Identify which cell holds the provided text, then report its [X, Y] central coordinate. 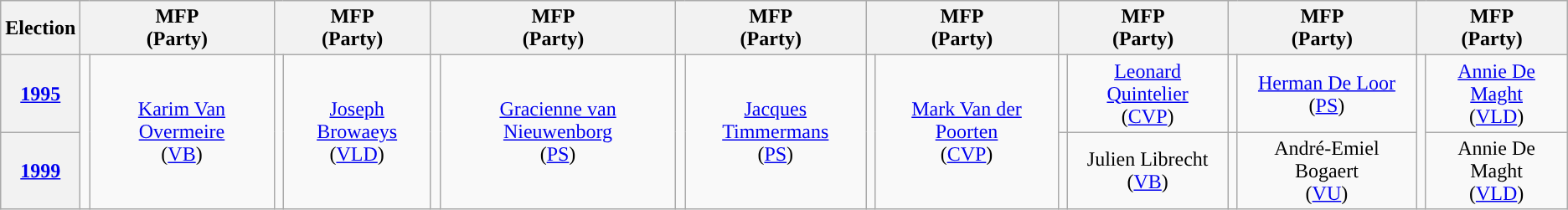
Karim Van Overmeire(VB) [182, 132]
Gracienne van Nieuwenborg(PS) [558, 132]
Julien Librecht(VB) [1148, 171]
Election [40, 28]
André-Emiel Bogaert(VU) [1327, 171]
1995 [40, 94]
Joseph Browaeys(VLD) [357, 132]
Mark Van der Poorten(CVP) [967, 132]
1999 [40, 171]
Leonard Quintelier(CVP) [1148, 94]
Jacques Timmermans(PS) [776, 132]
Herman De Loor(PS) [1327, 94]
